Output the [x, y] coordinate of the center of the cell containing the given text.  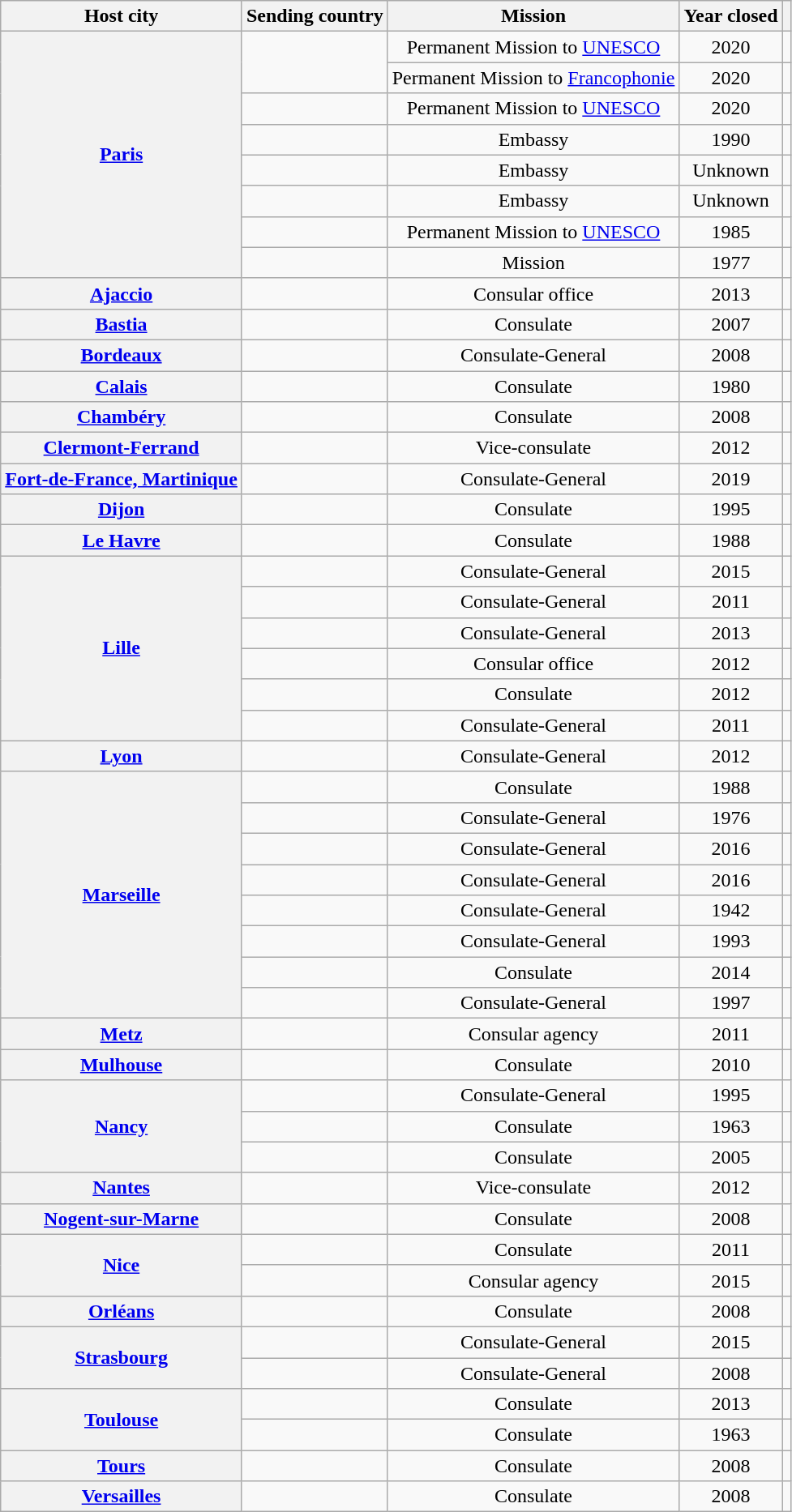
1942 [731, 911]
Lille [122, 648]
Dijon [122, 510]
Calais [122, 387]
Nantes [122, 1188]
Lyon [122, 756]
Toulouse [122, 1420]
Bordeaux [122, 355]
2014 [731, 972]
Fort-de-France, Martinique [122, 479]
Host city [122, 16]
Year closed [731, 16]
2010 [731, 1065]
Tours [122, 1466]
Bastia [122, 324]
1977 [731, 263]
Marseille [122, 895]
Nogent-sur-Marne [122, 1219]
1985 [731, 232]
2005 [731, 1157]
1976 [731, 818]
1993 [731, 942]
Ajaccio [122, 293]
Nice [122, 1265]
Clermont-Ferrand [122, 448]
1997 [731, 1003]
1980 [731, 387]
Permanent Mission to Francophonie [533, 78]
Orléans [122, 1311]
2019 [731, 479]
Metz [122, 1034]
Mulhouse [122, 1065]
Le Havre [122, 540]
Nancy [122, 1126]
2007 [731, 324]
Paris [122, 155]
Versailles [122, 1497]
Sending country [315, 16]
Chambéry [122, 417]
Strasbourg [122, 1357]
1990 [731, 139]
